Provide the [x, y] coordinate of the cell's center where the given text is located.  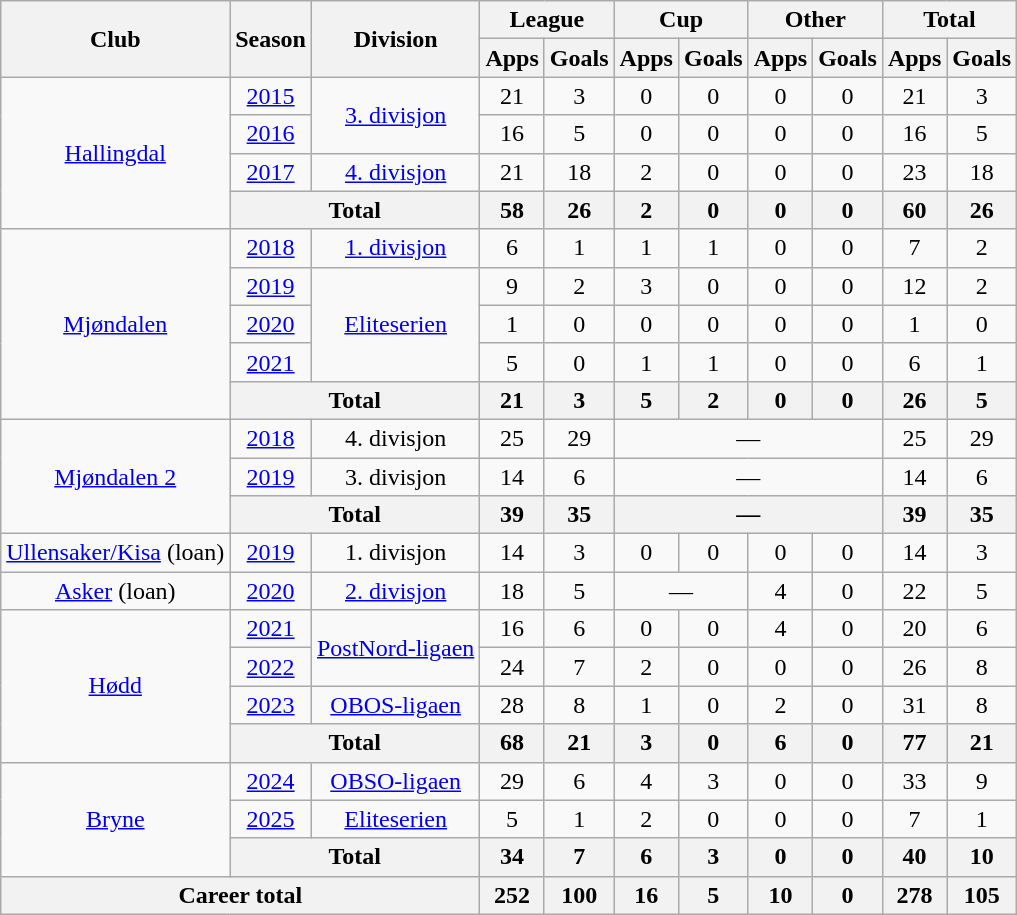
2017 [271, 172]
22 [914, 591]
2. divisjon [395, 591]
100 [579, 895]
24 [512, 667]
58 [512, 210]
2023 [271, 705]
40 [914, 857]
23 [914, 172]
278 [914, 895]
Club [116, 39]
Season [271, 39]
Hødd [116, 686]
Other [815, 20]
28 [512, 705]
2024 [271, 781]
Career total [240, 895]
2016 [271, 134]
OBSO-ligaen [395, 781]
2022 [271, 667]
Mjøndalen [116, 324]
20 [914, 629]
Asker (loan) [116, 591]
77 [914, 743]
Ullensaker/Kisa (loan) [116, 553]
33 [914, 781]
252 [512, 895]
2015 [271, 96]
Cup [681, 20]
League [547, 20]
31 [914, 705]
Mjøndalen 2 [116, 476]
12 [914, 286]
Division [395, 39]
34 [512, 857]
68 [512, 743]
OBOS-ligaen [395, 705]
60 [914, 210]
PostNord-ligaen [395, 648]
Bryne [116, 819]
105 [982, 895]
2025 [271, 819]
Hallingdal [116, 153]
